Output the [X, Y] coordinate of the center of the cell containing the given text.  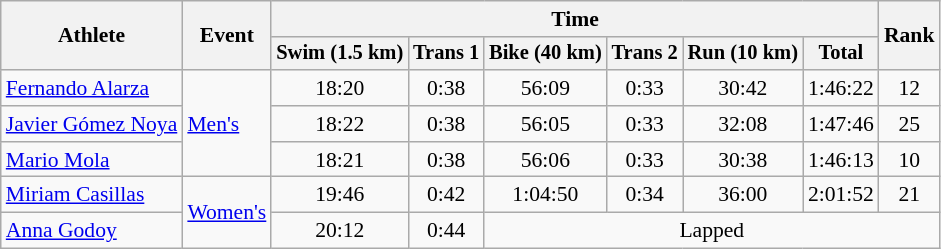
36:00 [743, 195]
1:47:46 [841, 124]
56:05 [546, 124]
19:46 [340, 195]
Anna Godoy [92, 231]
18:22 [340, 124]
56:09 [546, 88]
18:21 [340, 160]
Trans 2 [645, 54]
Trans 1 [446, 54]
2:01:52 [841, 195]
Miriam Casillas [92, 195]
32:08 [743, 124]
Time [575, 19]
Men's [226, 124]
18:20 [340, 88]
Women's [226, 212]
21 [910, 195]
Lapped [712, 231]
0:44 [446, 231]
Event [226, 36]
Run (10 km) [743, 54]
20:12 [340, 231]
25 [910, 124]
Swim (1.5 km) [340, 54]
Javier Gómez Noya [92, 124]
30:42 [743, 88]
1:04:50 [546, 195]
0:34 [645, 195]
56:06 [546, 160]
Bike (40 km) [546, 54]
1:46:13 [841, 160]
10 [910, 160]
Mario Mola [92, 160]
0:42 [446, 195]
Rank [910, 36]
1:46:22 [841, 88]
12 [910, 88]
Athlete [92, 36]
Total [841, 54]
Fernando Alarza [92, 88]
30:38 [743, 160]
